Locate the cell with the specified text and output its [X, Y] center coordinate. 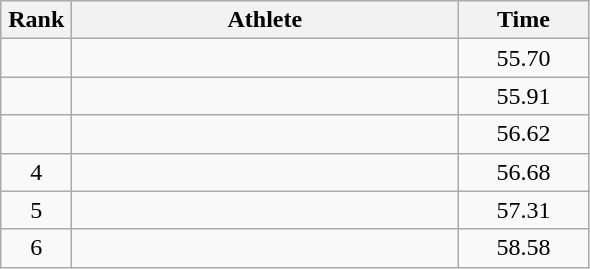
6 [36, 248]
58.58 [524, 248]
55.91 [524, 96]
5 [36, 210]
Time [524, 20]
Athlete [265, 20]
4 [36, 172]
Rank [36, 20]
56.68 [524, 172]
55.70 [524, 58]
56.62 [524, 134]
57.31 [524, 210]
